For the text-containing cell, return its midpoint in [X, Y] coordinate format. 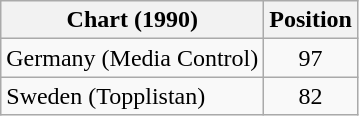
Chart (1990) [132, 20]
Sweden (Topplistan) [132, 96]
97 [311, 58]
Germany (Media Control) [132, 58]
Position [311, 20]
82 [311, 96]
